Extract the (X, Y) coordinate from the center of the cell holding the provided text.  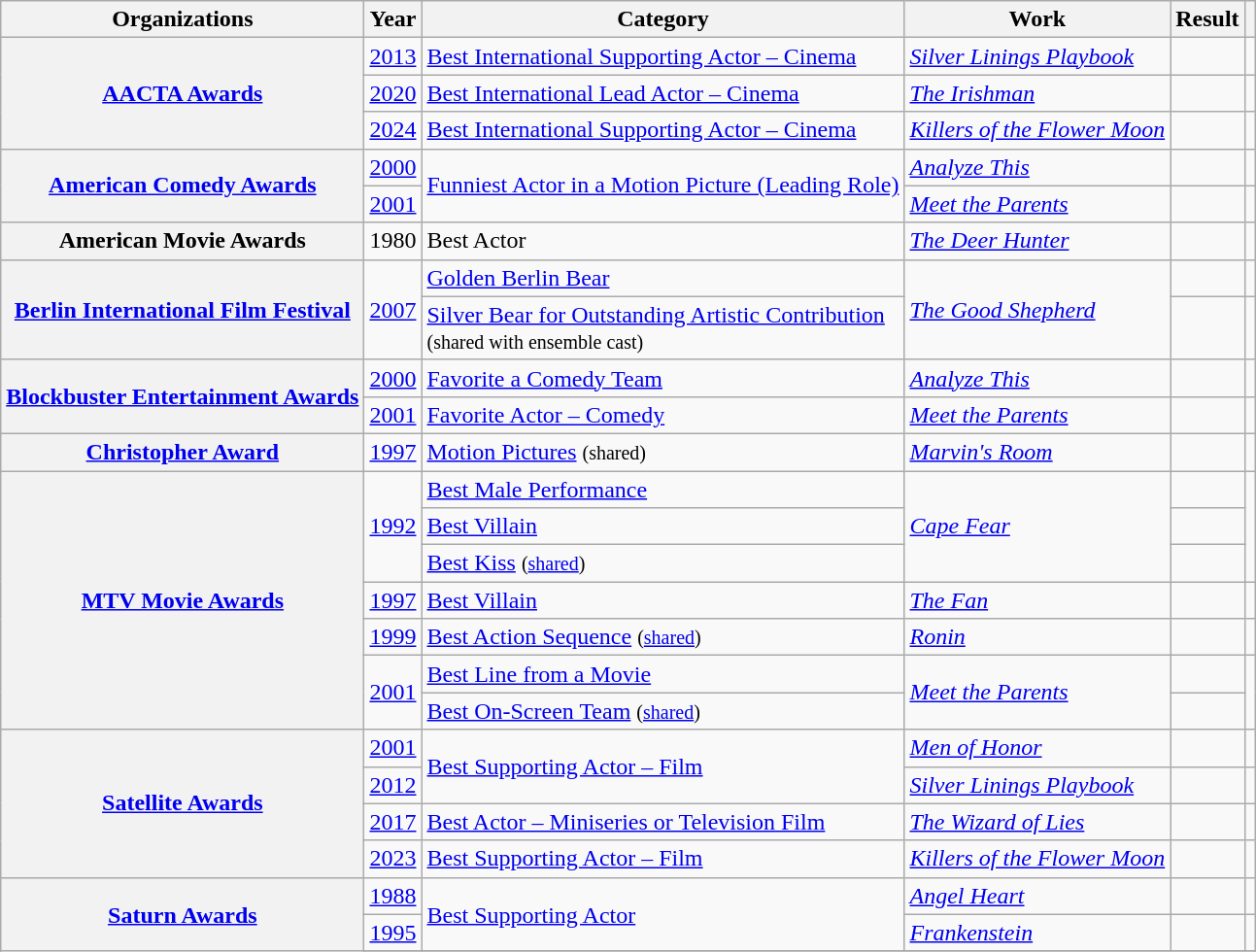
Category (662, 19)
Satellite Awards (183, 803)
2024 (392, 130)
Best Actor (662, 241)
Funniest Actor in a Motion Picture (Leading Role) (662, 186)
Year (392, 19)
The Deer Hunter (1037, 241)
Result (1207, 19)
1992 (392, 526)
Ronin (1037, 637)
Silver Bear for Outstanding Artistic Contribution (shared with ensemble cast) (662, 328)
Best International Lead Actor – Cinema (662, 93)
2007 (392, 309)
The Good Shepherd (1037, 309)
Best Supporting Actor (662, 914)
Christopher Award (183, 452)
Best Action Sequence (shared) (662, 637)
Best On-Screen Team (shared) (662, 711)
Angel Heart (1037, 896)
Organizations (183, 19)
Best Actor – Miniseries or Television Film (662, 822)
Best Kiss (shared) (662, 563)
2020 (392, 93)
Men of Honor (1037, 748)
2017 (392, 822)
Frankenstein (1037, 933)
MTV Movie Awards (183, 599)
The Irishman (1037, 93)
AACTA Awards (183, 93)
Work (1037, 19)
The Fan (1037, 600)
Best Male Performance (662, 489)
Cape Fear (1037, 526)
American Movie Awards (183, 241)
Motion Pictures (shared) (662, 452)
Best Line from a Movie (662, 674)
2012 (392, 785)
Blockbuster Entertainment Awards (183, 396)
Golden Berlin Bear (662, 278)
2023 (392, 859)
Berlin International Film Festival (183, 309)
2013 (392, 56)
1988 (392, 896)
Favorite Actor – Comedy (662, 415)
1999 (392, 637)
American Comedy Awards (183, 186)
Marvin's Room (1037, 452)
1980 (392, 241)
Favorite a Comedy Team (662, 378)
1995 (392, 933)
Saturn Awards (183, 914)
The Wizard of Lies (1037, 822)
